Pinpoint the cell where the given text exists, returning its (X, Y) midpoint coordinate. 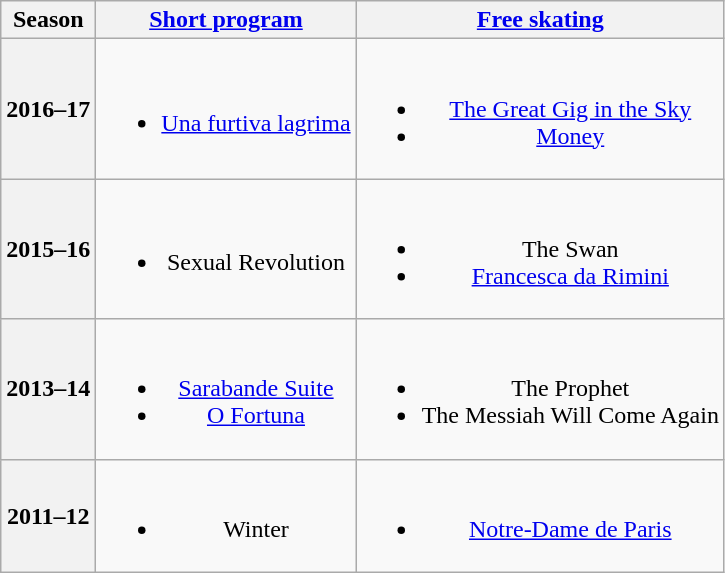
Short program (226, 20)
The Swan Francesca da Rimini (540, 249)
2016–17 (48, 109)
2011–12 (48, 516)
Season (48, 20)
Sexual Revolution (226, 249)
Notre-Dame de Paris (540, 516)
Sarabande Suite O Fortuna (226, 389)
The Great Gig in the Sky Money (540, 109)
Una furtiva lagrima (226, 109)
2013–14 (48, 389)
The Prophet The Messiah Will Come Again (540, 389)
Winter (226, 516)
2015–16 (48, 249)
Free skating (540, 20)
